Pinpoint the cell where the given text exists, returning its [X, Y] midpoint coordinate. 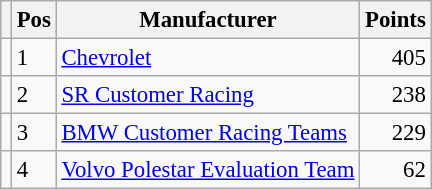
Points [396, 20]
Volvo Polestar Evaluation Team [208, 170]
3 [34, 133]
62 [396, 170]
SR Customer Racing [208, 95]
BMW Customer Racing Teams [208, 133]
Chevrolet [208, 58]
229 [396, 133]
Manufacturer [208, 20]
4 [34, 170]
238 [396, 95]
405 [396, 58]
Pos [34, 20]
1 [34, 58]
2 [34, 95]
